Provide the (x, y) coordinate of the cell's center where the given text is located.  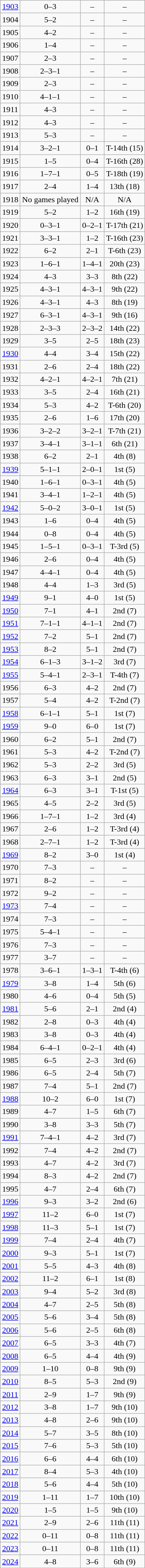
1980 (10, 996)
1934 (10, 405)
1933 (10, 392)
1961 (10, 752)
2023 (10, 1548)
18th (23) (125, 341)
6–3–1 (50, 315)
7–1–1 (50, 623)
20th (23) (125, 264)
2008 (10, 1356)
2019 (10, 1497)
1993 (10, 1163)
7th (21) (125, 379)
1978 (10, 970)
1988 (10, 1099)
1904 (10, 20)
1907 (10, 58)
2nd (5) (125, 777)
2017 (10, 1471)
T-4th (6) (125, 970)
2005 (10, 1317)
2–3–2 (92, 328)
1967 (10, 829)
9th (16) (125, 315)
0–5 (92, 174)
1–11 (50, 1497)
2nd (4) (125, 1009)
6th (21) (125, 444)
T-6th (23) (125, 251)
1970 (10, 868)
1922 (10, 251)
1–3 (92, 585)
T-4th (7) (125, 675)
3–1–2 (92, 662)
1909 (10, 84)
1–4–1 (92, 264)
6–6 (50, 1459)
1–2–1 (92, 495)
1910 (10, 97)
2011 (10, 1394)
18th (22) (125, 366)
1981 (10, 1009)
1995 (10, 1189)
1911 (10, 109)
1958 (10, 713)
9th (22) (125, 289)
1927 (10, 315)
5th (6) (125, 983)
9–2 (50, 893)
1919 (10, 212)
1913 (10, 135)
1990 (10, 1124)
7–2 (50, 636)
1906 (10, 45)
1917 (10, 187)
2014 (10, 1433)
1957 (10, 700)
2020 (10, 1510)
2018 (10, 1484)
1992 (10, 1150)
T-1st (5) (125, 791)
1959 (10, 726)
1928 (10, 328)
1939 (10, 469)
8th (22) (125, 276)
1942 (10, 508)
5–4 (50, 700)
4–5 (50, 803)
1929 (10, 341)
1920 (10, 225)
1948 (10, 585)
3–3–1 (50, 238)
1971 (10, 880)
1996 (10, 1202)
1983 (10, 1035)
2016 (10, 1459)
3–6–1 (50, 970)
2022 (10, 1536)
1979 (10, 983)
6th (9) (125, 1561)
9–0 (50, 726)
1954 (10, 662)
4–4–1 (50, 572)
1947 (10, 572)
4th (9) (125, 1356)
T-16th (23) (125, 238)
1982 (10, 1022)
1–3–1 (92, 970)
1931 (10, 366)
1903 (10, 7)
6–1–1 (50, 713)
7–6 (50, 1446)
No games played (50, 200)
8th (10) (125, 1433)
1955 (10, 675)
2nd (6) (125, 1202)
2010 (10, 1381)
6th (10) (125, 1459)
8–4 (50, 1471)
3–1–1 (92, 444)
1950 (10, 611)
1914 (10, 148)
1962 (10, 765)
1997 (10, 1215)
1999 (10, 1240)
1915 (10, 161)
4–0 (92, 598)
6th (8) (125, 1330)
1918 (10, 200)
13th (18) (125, 187)
1956 (10, 688)
3–0–1 (92, 508)
1949 (10, 598)
2024 (10, 1561)
1968 (10, 842)
T-7th (21) (125, 431)
16th (19) (125, 212)
1930 (10, 353)
6–1 (92, 1279)
T-3rd (5) (125, 546)
5–0–2 (50, 508)
3rd (4) (125, 816)
1941 (10, 495)
0–1 (92, 148)
1985 (10, 1060)
11–3 (50, 1227)
1926 (10, 302)
2002 (10, 1279)
1952 (10, 636)
1912 (10, 122)
3–2 (92, 1202)
1994 (10, 1176)
3–6 (92, 1561)
8th (19) (125, 302)
1984 (10, 1047)
8–5 (50, 1381)
1908 (10, 71)
1972 (10, 893)
8–3 (50, 1176)
1951 (10, 623)
2012 (10, 1407)
T-16th (28) (125, 161)
1940 (10, 482)
1953 (10, 649)
2000 (10, 1253)
1–10 (50, 1368)
3–2–2 (50, 431)
1938 (10, 456)
1963 (10, 777)
1998 (10, 1227)
2013 (10, 1420)
5–1–1 (50, 469)
1944 (10, 533)
2009 (10, 1368)
1986 (10, 1073)
1921 (10, 238)
1974 (10, 919)
2007 (10, 1343)
3–7 (50, 957)
2–8 (50, 1022)
17th (20) (125, 418)
1964 (10, 791)
1966 (10, 816)
1973 (10, 906)
1987 (10, 1086)
2–7–1 (50, 842)
1989 (10, 1112)
T-17th (21) (125, 225)
1946 (10, 559)
T-14th (15) (125, 148)
6–1–3 (50, 662)
1–5–1 (50, 546)
T-6th (20) (125, 405)
2006 (10, 1330)
2015 (10, 1446)
6–4–1 (50, 1047)
2–0–1 (92, 469)
1943 (10, 521)
1923 (10, 264)
1937 (10, 444)
4–6 (50, 996)
2003 (10, 1292)
7–1 (50, 611)
5th (5) (125, 996)
1977 (10, 957)
2nd (9) (125, 1381)
1969 (10, 855)
10th (10) (125, 1497)
1st (8) (125, 1279)
1965 (10, 803)
4th (10) (125, 1471)
15th (22) (125, 353)
1935 (10, 418)
9–4 (50, 1292)
1945 (10, 546)
1991 (10, 1137)
3rd (6) (125, 1060)
1st (4) (125, 855)
4–1 (92, 611)
9–1 (50, 598)
1924 (10, 276)
1932 (10, 379)
5–7 (50, 1433)
2021 (10, 1523)
1976 (10, 945)
7–4–1 (50, 1137)
2001 (10, 1266)
2004 (10, 1304)
1905 (10, 32)
T-18th (19) (125, 174)
16th (21) (125, 392)
1925 (10, 289)
3–0 (92, 855)
2–3–3 (50, 328)
1916 (10, 174)
1960 (10, 739)
5–5 (50, 1266)
3rd (8) (125, 1292)
10–2 (50, 1099)
1975 (10, 932)
14th (22) (125, 328)
1936 (10, 431)
